Detect which cell encompasses the target text, then output its (x, y) center coordinate. 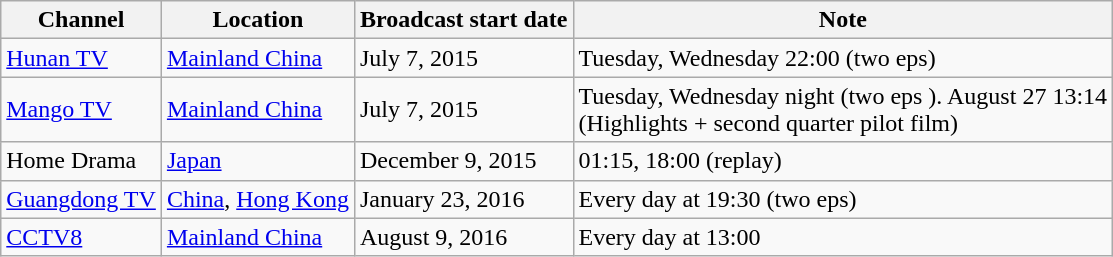
Channel (82, 20)
Every day at 13:00 (843, 237)
December 9, 2015 (464, 161)
CCTV8 (82, 237)
Japan (258, 161)
China, Hong Kong (258, 199)
Tuesday, Wednesday night (two eps ). August 27 13:14(Highlights + second quarter pilot film) (843, 110)
Home Drama (82, 161)
Note (843, 20)
Hunan TV (82, 58)
Mango TV (82, 110)
Broadcast start date (464, 20)
01:15, 18:00 (replay) (843, 161)
Tuesday, Wednesday 22:00 (two eps) (843, 58)
Every day at 19:30 (two eps) (843, 199)
Location (258, 20)
August 9, 2016 (464, 237)
Guangdong TV (82, 199)
January 23, 2016 (464, 199)
